Capture the cell that displays the provided text and extract its (X, Y) central coordinate. 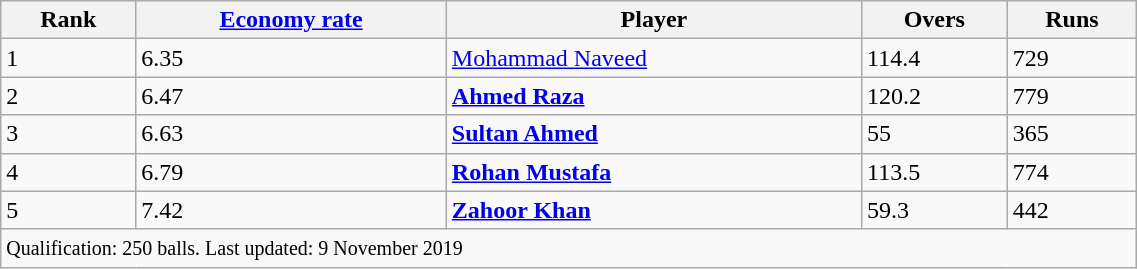
Sultan Ahmed (654, 134)
Player (654, 20)
113.5 (934, 172)
114.4 (934, 58)
Ahmed Raza (654, 96)
6.35 (292, 58)
59.3 (934, 210)
Overs (934, 20)
779 (1072, 96)
55 (934, 134)
Mohammad Naveed (654, 58)
729 (1072, 58)
442 (1072, 210)
5 (68, 210)
Economy rate (292, 20)
365 (1072, 134)
Rohan Mustafa (654, 172)
3 (68, 134)
6.47 (292, 96)
4 (68, 172)
Zahoor Khan (654, 210)
6.79 (292, 172)
6.63 (292, 134)
7.42 (292, 210)
120.2 (934, 96)
774 (1072, 172)
2 (68, 96)
1 (68, 58)
Rank (68, 20)
Qualification: 250 balls. Last updated: 9 November 2019 (569, 248)
Runs (1072, 20)
